Extract the [X, Y] coordinate from the center of the cell holding the provided text.  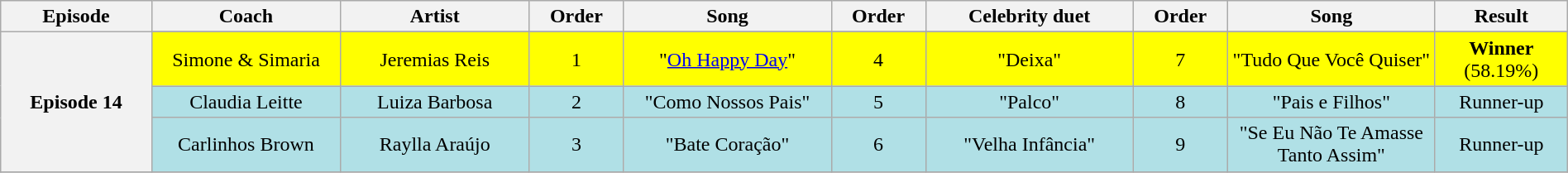
4 [878, 60]
9 [1180, 144]
Coach [246, 17]
1 [576, 60]
5 [878, 102]
Episode 14 [76, 102]
Carlinhos Brown [246, 144]
"Se Eu Não Te Amasse Tanto Assim" [1331, 144]
"Deixa" [1029, 60]
Result [1501, 17]
Jeremias Reis [435, 60]
"Como Nossos Pais" [728, 102]
6 [878, 144]
"Oh Happy Day" [728, 60]
Raylla Araújo [435, 144]
8 [1180, 102]
"Palco" [1029, 102]
Winner(58.19%) [1501, 60]
Claudia Leitte [246, 102]
Episode [76, 17]
Simone & Simaria [246, 60]
"Pais e Filhos" [1331, 102]
3 [576, 144]
7 [1180, 60]
"Tudo Que Você Quiser" [1331, 60]
2 [576, 102]
Artist [435, 17]
"Bate Coração" [728, 144]
"Velha Infância" [1029, 144]
Luiza Barbosa [435, 102]
Celebrity duet [1029, 17]
